Output the [X, Y] coordinate of the center of the cell containing the given text.  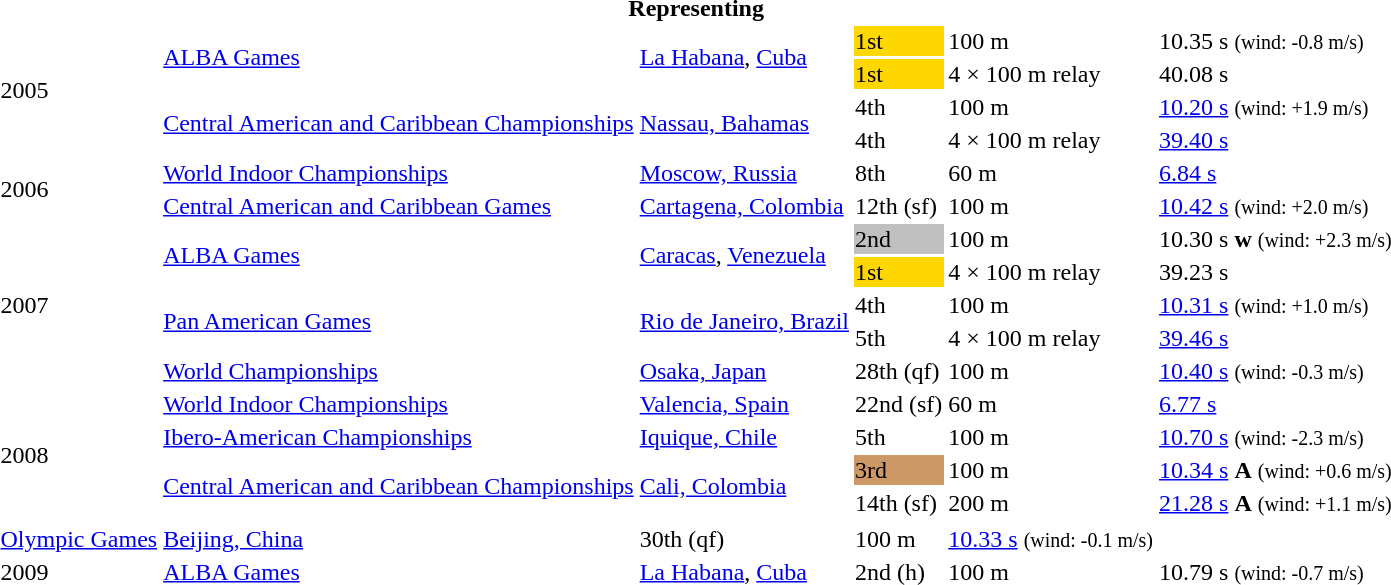
Moscow, Russia [744, 173]
Pan American Games [399, 322]
Iquique, Chile [744, 437]
8th [898, 173]
200 m [1051, 503]
3rd [898, 470]
10.33 s (wind: -0.1 m/s) [1051, 539]
Osaka, Japan [744, 371]
Cali, Colombia [744, 486]
22nd (sf) [898, 404]
Central American and Caribbean Games [399, 206]
Rio de Janeiro, Brazil [744, 322]
Ibero-American Championships [399, 437]
28th (qf) [898, 371]
Beijing, China [399, 539]
La Habana, Cuba [744, 58]
Valencia, Spain [744, 404]
12th (sf) [898, 206]
Cartagena, Colombia [744, 206]
14th (sf) [898, 503]
Caracas, Venezuela [744, 256]
World Championships [399, 371]
Nassau, Bahamas [744, 124]
2nd [898, 239]
30th (qf) [744, 539]
